Extract the [X, Y] coordinate from the center of the cell holding the provided text.  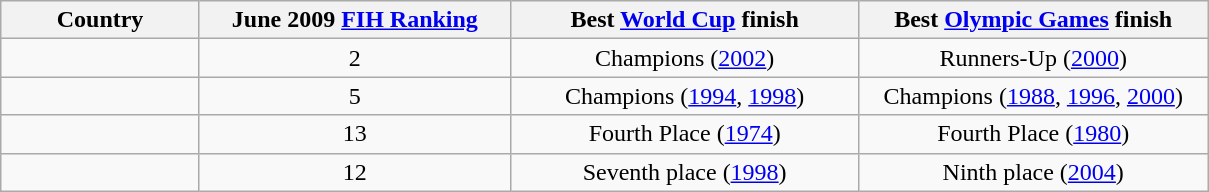
Best Olympic Games finish [1034, 20]
5 [354, 96]
Champions (1988, 1996, 2000) [1034, 96]
12 [354, 172]
13 [354, 134]
2 [354, 58]
Best World Cup finish [684, 20]
Fourth Place (1980) [1034, 134]
Runners-Up (2000) [1034, 58]
June 2009 FIH Ranking [354, 20]
Champions (1994, 1998) [684, 96]
Country [100, 20]
Ninth place (2004) [1034, 172]
Fourth Place (1974) [684, 134]
Champions (2002) [684, 58]
Seventh place (1998) [684, 172]
